Pinpoint the cell where the given text exists, returning its (x, y) midpoint coordinate. 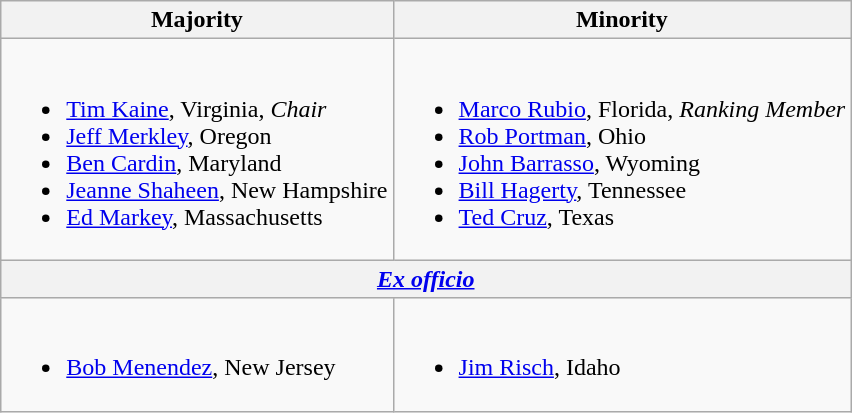
Minority (622, 20)
Bob Menendez, New Jersey (197, 354)
Majority (197, 20)
Jim Risch, Idaho (622, 354)
Ex officio (426, 279)
Marco Rubio, Florida, Ranking MemberRob Portman, OhioJohn Barrasso, WyomingBill Hagerty, TennesseeTed Cruz, Texas (622, 150)
Tim Kaine, Virginia, ChairJeff Merkley, OregonBen Cardin, MarylandJeanne Shaheen, New HampshireEd Markey, Massachusetts (197, 150)
